Scan for the cell matching the given text and deliver its [x, y] coordinate at center. 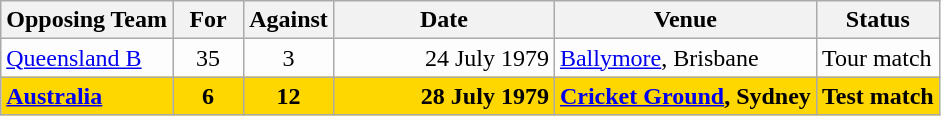
Australia [87, 96]
Queensland B [87, 58]
Venue [685, 20]
Against [289, 20]
6 [208, 96]
12 [289, 96]
For [208, 20]
Cricket Ground, Sydney [685, 96]
Opposing Team [87, 20]
Test match [878, 96]
Tour match [878, 58]
35 [208, 58]
Ballymore, Brisbane [685, 58]
3 [289, 58]
Date [444, 20]
28 July 1979 [444, 96]
Status [878, 20]
24 July 1979 [444, 58]
